Return (X, Y) of the center of cell containing provided text 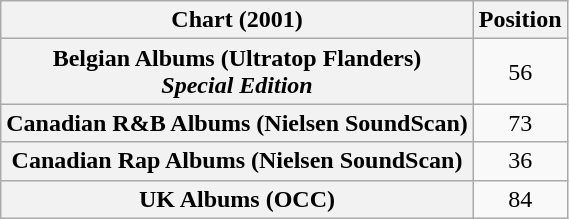
56 (520, 72)
Canadian R&B Albums (Nielsen SoundScan) (238, 123)
84 (520, 199)
Chart (2001) (238, 20)
73 (520, 123)
Position (520, 20)
36 (520, 161)
Canadian Rap Albums (Nielsen SoundScan) (238, 161)
Belgian Albums (Ultratop Flanders)Special Edition (238, 72)
UK Albums (OCC) (238, 199)
